Search for the cell housing the specified text and yield its (x, y) center coordinate. 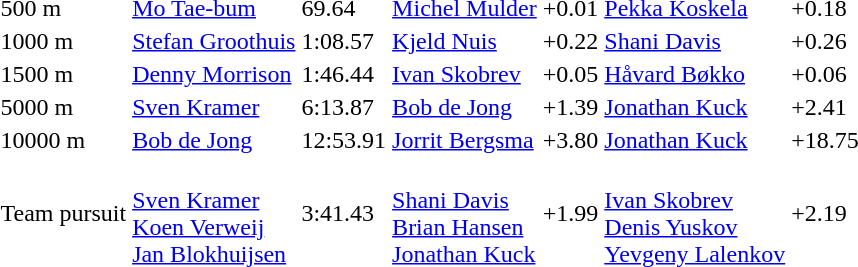
12:53.91 (344, 140)
Jorrit Bergsma (465, 140)
+0.05 (570, 74)
1:46.44 (344, 74)
6:13.87 (344, 107)
Kjeld Nuis (465, 41)
Håvard Bøkko (695, 74)
Stefan Groothuis (214, 41)
Sven Kramer (214, 107)
Shani Davis (695, 41)
+0.22 (570, 41)
Denny Morrison (214, 74)
Ivan Skobrev (465, 74)
1:08.57 (344, 41)
+1.39 (570, 107)
+3.80 (570, 140)
